Detect which cell encompasses the target text, then output its [X, Y] center coordinate. 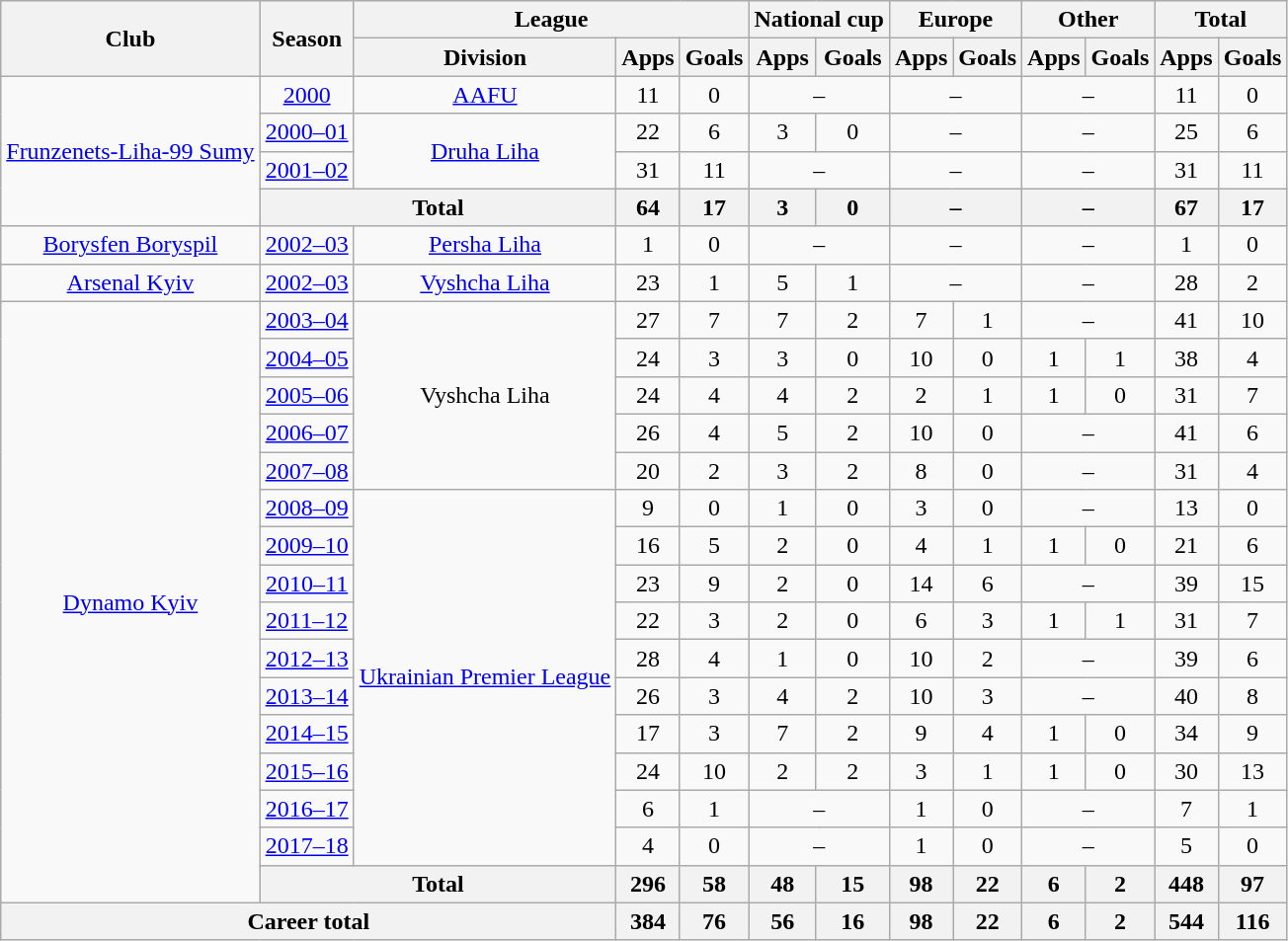
296 [648, 884]
384 [648, 921]
2007–08 [306, 471]
2008–09 [306, 509]
38 [1186, 357]
Persha Liha [485, 245]
2005–06 [306, 395]
2011–12 [306, 621]
2003–04 [306, 320]
2001–02 [306, 170]
AAFU [485, 95]
Arsenal Kyiv [130, 282]
58 [714, 884]
76 [714, 921]
2000 [306, 95]
20 [648, 471]
Europe [955, 20]
544 [1186, 921]
2017–18 [306, 846]
Division [485, 57]
48 [782, 884]
Ukrainian Premier League [485, 677]
116 [1252, 921]
Career total [308, 921]
21 [1186, 546]
Borysfen Boryspil [130, 245]
14 [921, 584]
2015–16 [306, 771]
97 [1252, 884]
2013–14 [306, 696]
2010–11 [306, 584]
Dynamo Kyiv [130, 602]
2006–07 [306, 432]
National cup [819, 20]
2016–17 [306, 809]
64 [648, 207]
League [551, 20]
30 [1186, 771]
34 [1186, 734]
2012–13 [306, 659]
25 [1186, 132]
448 [1186, 884]
67 [1186, 207]
Season [306, 39]
40 [1186, 696]
Frunzenets-Liha-99 Sumy [130, 151]
2004–05 [306, 357]
27 [648, 320]
2000–01 [306, 132]
2009–10 [306, 546]
Club [130, 39]
Druha Liha [485, 151]
56 [782, 921]
Other [1088, 20]
2014–15 [306, 734]
